Find where the given text appears and provide that cell's center as [x, y] coordinate. 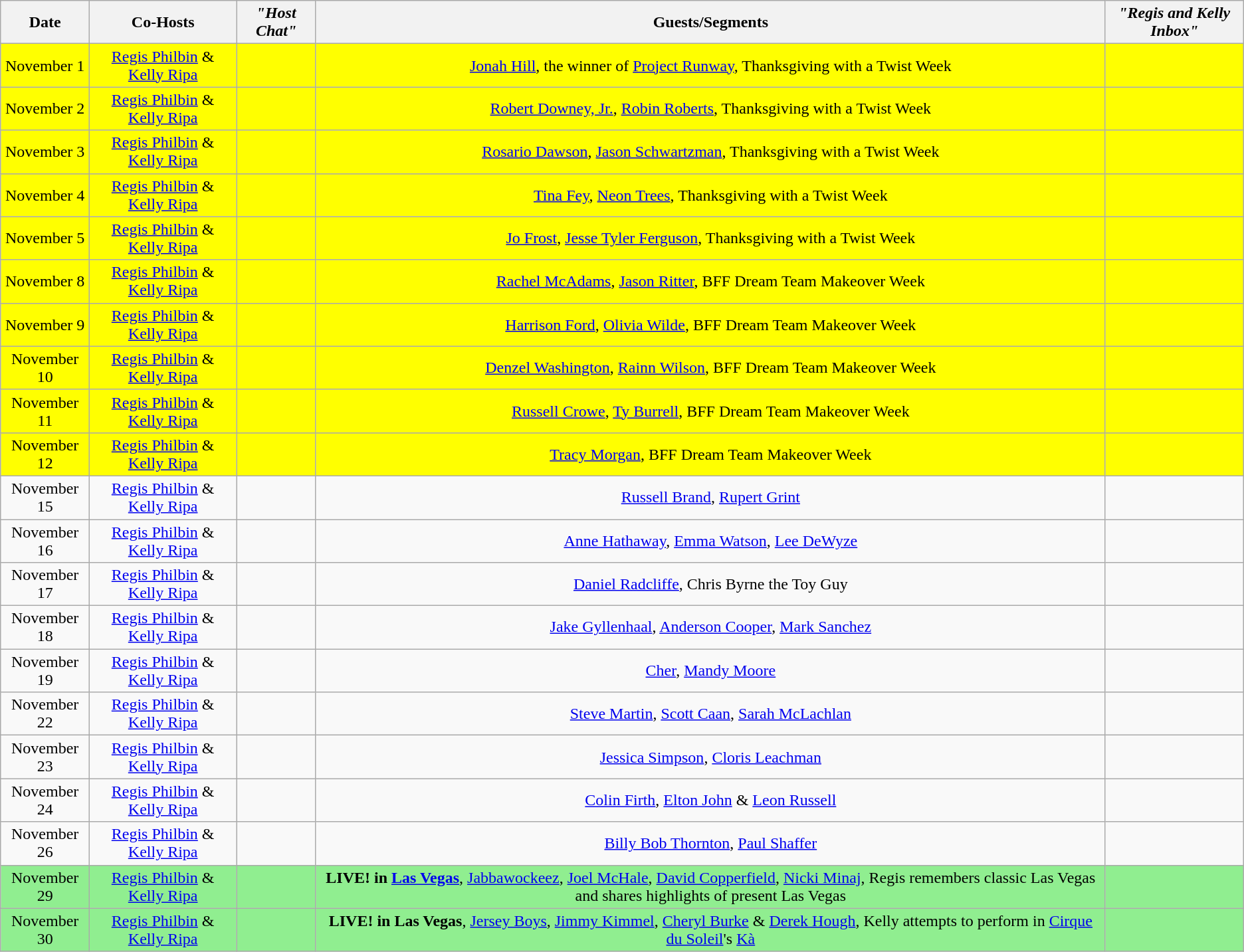
Cher, Mandy Moore [710, 671]
Jake Gyllenhaal, Anderson Cooper, Mark Sanchez [710, 627]
Robert Downey, Jr., Robin Roberts, Thanksgiving with a Twist Week [710, 109]
November 29 [45, 886]
Rachel McAdams, Jason Ritter, BFF Dream Team Makeover Week [710, 282]
November 12 [45, 454]
November 11 [45, 411]
November 5 [45, 238]
Co-Hosts [163, 23]
Date [45, 23]
"Regis and Kelly Inbox" [1174, 23]
November 8 [45, 282]
Guests/Segments [710, 23]
Colin Firth, Elton John & Leon Russell [710, 800]
Steve Martin, Scott Caan, Sarah McLachlan [710, 714]
November 1 [45, 65]
November 24 [45, 800]
LIVE! in Las Vegas, Jersey Boys, Jimmy Kimmel, Cheryl Burke & Derek Hough, Kelly attempts to perform in Cirque du Soleil's Kà [710, 930]
Daniel Radcliffe, Chris Byrne the Toy Guy [710, 585]
Tracy Morgan, BFF Dream Team Makeover Week [710, 454]
November 3 [45, 151]
Jo Frost, Jesse Tyler Ferguson, Thanksgiving with a Twist Week [710, 238]
Denzel Washington, Rainn Wilson, BFF Dream Team Makeover Week [710, 368]
Anne Hathaway, Emma Watson, Lee DeWyze [710, 541]
November 9 [45, 324]
November 30 [45, 930]
Harrison Ford, Olivia Wilde, BFF Dream Team Makeover Week [710, 324]
Russell Brand, Rupert Grint [710, 497]
November 2 [45, 109]
November 22 [45, 714]
November 26 [45, 844]
November 16 [45, 541]
November 19 [45, 671]
"Host Chat" [276, 23]
November 4 [45, 195]
Tina Fey, Neon Trees, Thanksgiving with a Twist Week [710, 195]
Billy Bob Thornton, Paul Shaffer [710, 844]
November 17 [45, 585]
November 15 [45, 497]
Jessica Simpson, Cloris Leachman [710, 757]
November 10 [45, 368]
Russell Crowe, Ty Burrell, BFF Dream Team Makeover Week [710, 411]
Rosario Dawson, Jason Schwartzman, Thanksgiving with a Twist Week [710, 151]
November 23 [45, 757]
November 18 [45, 627]
Jonah Hill, the winner of Project Runway, Thanksgiving with a Twist Week [710, 65]
